Extract the [x, y] coordinate from the center of the cell holding the provided text.  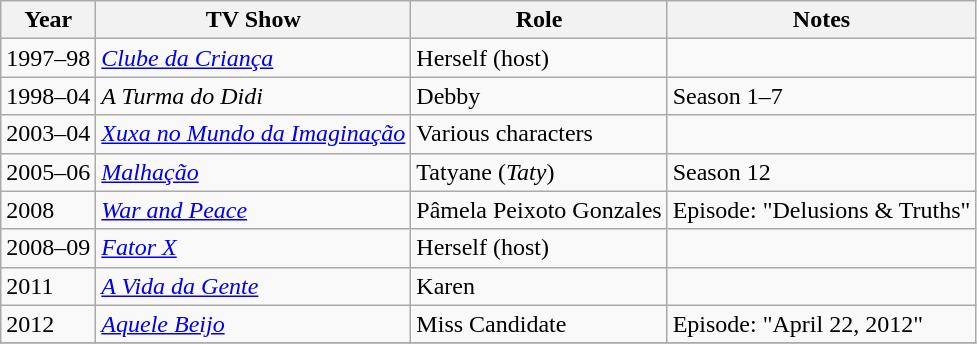
2011 [48, 286]
Various characters [539, 134]
A Vida da Gente [254, 286]
Tatyane (Taty) [539, 172]
Karen [539, 286]
Pâmela Peixoto Gonzales [539, 210]
Role [539, 20]
Xuxa no Mundo da Imaginação [254, 134]
Year [48, 20]
2003–04 [48, 134]
Malhação [254, 172]
Aquele Beijo [254, 324]
1997–98 [48, 58]
War and Peace [254, 210]
Miss Candidate [539, 324]
Season 12 [822, 172]
1998–04 [48, 96]
A Turma do Didi [254, 96]
Episode: "April 22, 2012" [822, 324]
Episode: "Delusions & Truths" [822, 210]
2008–09 [48, 248]
Fator X [254, 248]
Clube da Criança [254, 58]
2005–06 [48, 172]
2008 [48, 210]
TV Show [254, 20]
2012 [48, 324]
Season 1–7 [822, 96]
Notes [822, 20]
Debby [539, 96]
